Return (X, Y) of the center of cell containing provided text 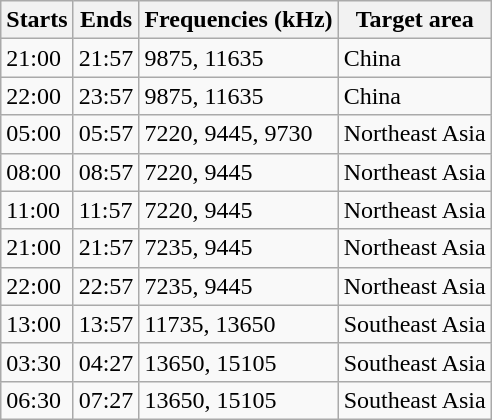
08:00 (37, 172)
11:57 (106, 210)
04:27 (106, 362)
Ends (106, 20)
05:57 (106, 134)
23:57 (106, 96)
13:00 (37, 324)
11735, 13650 (238, 324)
Target area (414, 20)
03:30 (37, 362)
11:00 (37, 210)
7220, 9445, 9730 (238, 134)
13:57 (106, 324)
Frequencies (kHz) (238, 20)
22:57 (106, 286)
07:27 (106, 400)
05:00 (37, 134)
Starts (37, 20)
06:30 (37, 400)
08:57 (106, 172)
